Detect which cell encompasses the target text, then output its [x, y] center coordinate. 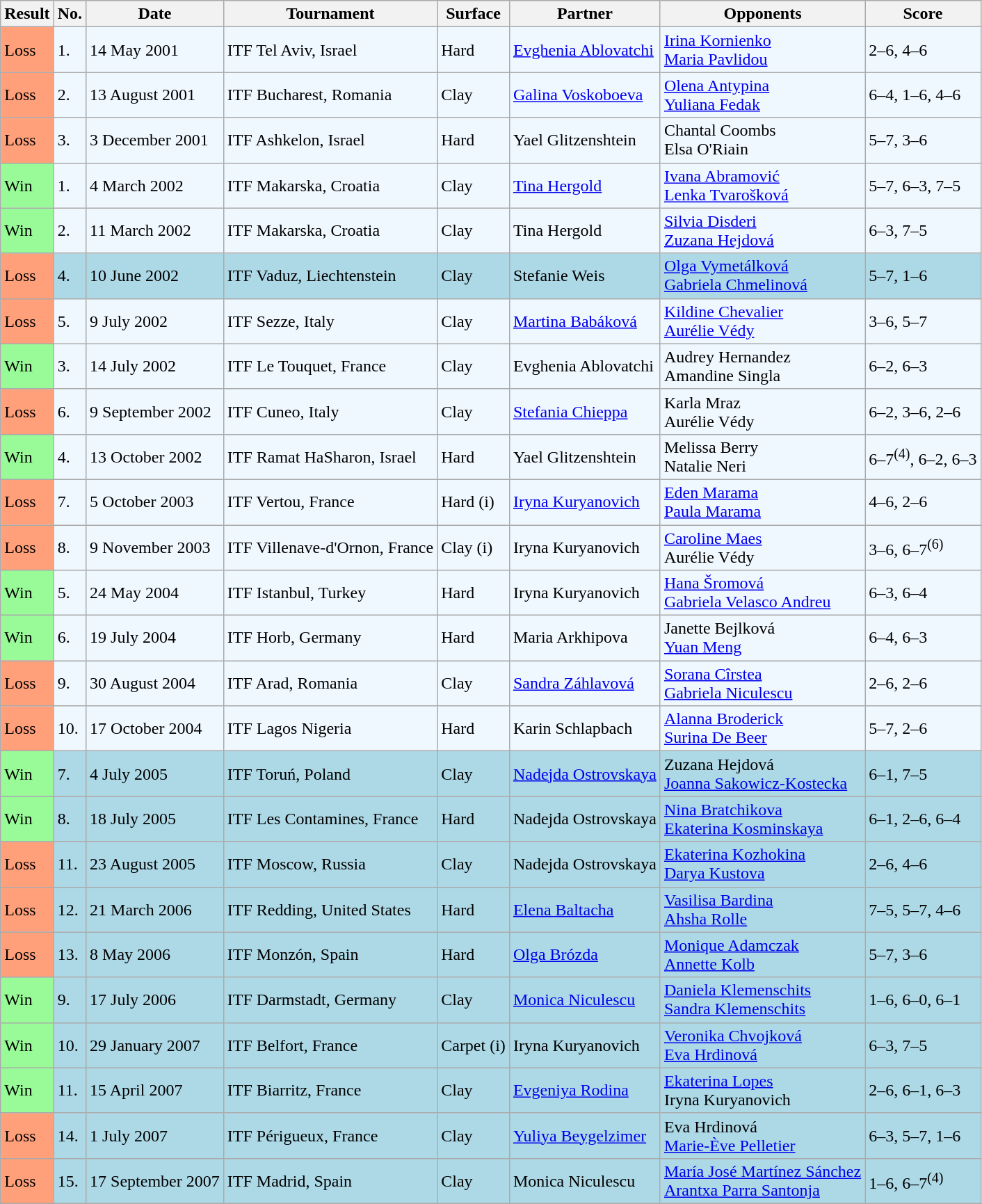
1–6, 6–7(4) [923, 1181]
11 March 2002 [155, 231]
14. [70, 1135]
6–2, 3–6, 2–6 [923, 412]
Carpet (i) [474, 1045]
6–3, 5–7, 1–6 [923, 1135]
Ekaterina Lopes Iryna Kuryanovich [762, 1091]
ITF Darmstadt, Germany [330, 1000]
ITF Arad, Romania [330, 683]
29 January 2007 [155, 1045]
5 October 2003 [155, 502]
Surface [474, 14]
9 July 2002 [155, 321]
ITF Ashkelon, Israel [330, 141]
ITF Toruń, Poland [330, 773]
17 September 2007 [155, 1181]
15 April 2007 [155, 1091]
Silvia Disderi Zuzana Hejdová [762, 231]
Olena Antypina Yuliana Fedak [762, 95]
14 May 2001 [155, 50]
Galina Voskoboeva [584, 95]
Date [155, 14]
4 March 2002 [155, 185]
18 July 2005 [155, 819]
Clay (i) [474, 547]
Stefanie Weis [584, 275]
ITF Istanbul, Turkey [330, 593]
ITF Vaduz, Liechtenstein [330, 275]
ITF Horb, Germany [330, 639]
Irina Kornienko Maria Pavlidou [762, 50]
21 March 2006 [155, 910]
Janette Bejlková Yuan Meng [762, 639]
María José Martínez Sánchez Arantxa Parra Santonja [762, 1181]
Yuliya Beygelzimer [584, 1135]
Sandra Záhlavová [584, 683]
12. [70, 910]
Tournament [330, 14]
13 August 2001 [155, 95]
Ivana Abramović Lenka Tvarošková [762, 185]
7–5, 5–7, 4–6 [923, 910]
6–2, 6–3 [923, 366]
ITF Monzón, Spain [330, 954]
Alanna Broderick Surina De Beer [762, 729]
2–6, 6–1, 6–3 [923, 1091]
ITF Villenave-d'Ornon, France [330, 547]
Score [923, 14]
8 May 2006 [155, 954]
Daniela Klemenschits Sandra Klemenschits [762, 1000]
ITF Tel Aviv, Israel [330, 50]
14 July 2002 [155, 366]
Ekaterina Kozhokina Darya Kustova [762, 864]
Audrey Hernandez Amandine Singla [762, 366]
Result [27, 14]
17 October 2004 [155, 729]
6–7(4), 6–2, 6–3 [923, 456]
Kildine Chevalier Aurélie Védy [762, 321]
Elena Baltacha [584, 910]
3–6, 5–7 [923, 321]
ITF Vertou, France [330, 502]
17 July 2006 [155, 1000]
Hard (i) [474, 502]
Eva Hrdinová Marie-Ève Pelletier [762, 1135]
No. [70, 14]
6–3, 6–4 [923, 593]
3 December 2001 [155, 141]
13. [70, 954]
ITF Moscow, Russia [330, 864]
Vasilisa Bardina Ahsha Rolle [762, 910]
23 August 2005 [155, 864]
Zuzana Hejdová Joanna Sakowicz-Kostecka [762, 773]
24 May 2004 [155, 593]
Sorana Cîrstea Gabriela Niculescu [762, 683]
2–6, 2–6 [923, 683]
ITF Cuneo, Italy [330, 412]
5–7, 6–3, 7–5 [923, 185]
ITF Le Touquet, France [330, 366]
1–6, 6–0, 6–1 [923, 1000]
15. [70, 1181]
Eden Marama Paula Marama [762, 502]
ITF Madrid, Spain [330, 1181]
Martina Babáková [584, 321]
ITF Bucharest, Romania [330, 95]
5–7, 1–6 [923, 275]
1 July 2007 [155, 1135]
ITF Biarritz, France [330, 1091]
Hana Šromová Gabriela Velasco Andreu [762, 593]
Olga Vymetálková Gabriela Chmelinová [762, 275]
6–1, 2–6, 6–4 [923, 819]
4–6, 2–6 [923, 502]
Monique Adamczak Annette Kolb [762, 954]
6–4, 1–6, 4–6 [923, 95]
10 June 2002 [155, 275]
3–6, 6–7(6) [923, 547]
ITF Sezze, Italy [330, 321]
Chantal Coombs Elsa O'Riain [762, 141]
ITF Les Contamines, France [330, 819]
ITF Redding, United States [330, 910]
9 September 2002 [155, 412]
9 November 2003 [155, 547]
30 August 2004 [155, 683]
Karin Schlapbach [584, 729]
Caroline Maes Aurélie Védy [762, 547]
ITF Belfort, France [330, 1045]
ITF Lagos Nigeria [330, 729]
6–4, 6–3 [923, 639]
Partner [584, 14]
Stefania Chieppa [584, 412]
Veronika Chvojková Eva Hrdinová [762, 1045]
Nina Bratchikova Ekaterina Kosminskaya [762, 819]
Evgeniya Rodina [584, 1091]
Maria Arkhipova [584, 639]
ITF Périgueux, France [330, 1135]
Melissa Berry Natalie Neri [762, 456]
Karla Mraz Aurélie Védy [762, 412]
4 July 2005 [155, 773]
19 July 2004 [155, 639]
Opponents [762, 14]
ITF Ramat HaSharon, Israel [330, 456]
6–1, 7–5 [923, 773]
13 October 2002 [155, 456]
5–7, 2–6 [923, 729]
Olga Brózda [584, 954]
